Detect which cell encompasses the target text, then output its [X, Y] center coordinate. 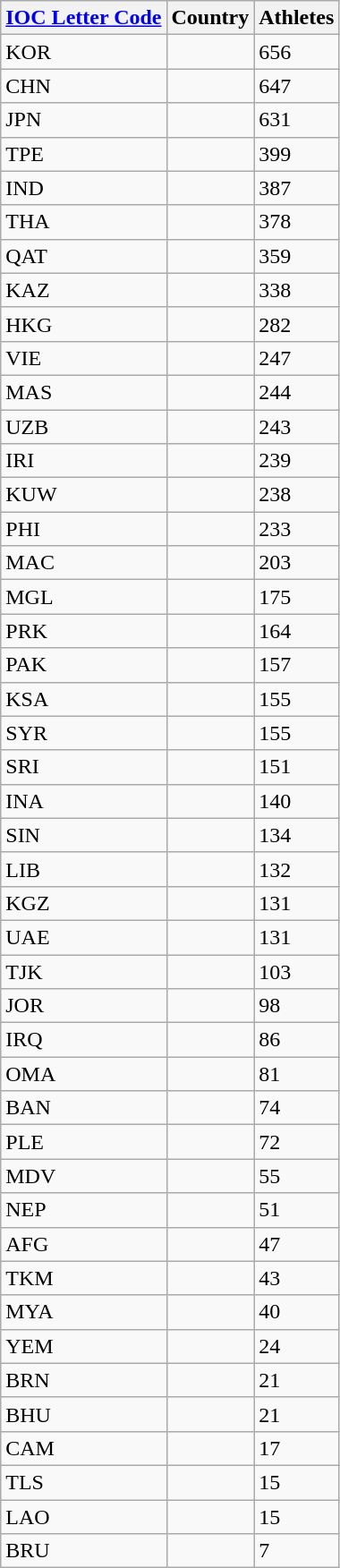
INA [84, 801]
THA [84, 222]
51 [297, 1210]
233 [297, 529]
BRN [84, 1380]
7 [297, 1551]
399 [297, 154]
Athletes [297, 18]
UAE [84, 937]
47 [297, 1244]
203 [297, 563]
PLE [84, 1142]
175 [297, 597]
SRI [84, 767]
YEM [84, 1346]
CHN [84, 86]
72 [297, 1142]
43 [297, 1278]
164 [297, 631]
BRU [84, 1551]
387 [297, 188]
PRK [84, 631]
17 [297, 1448]
LAO [84, 1517]
MAC [84, 563]
BHU [84, 1414]
40 [297, 1312]
338 [297, 290]
PHI [84, 529]
247 [297, 358]
CAM [84, 1448]
Country [210, 18]
282 [297, 324]
IND [84, 188]
151 [297, 767]
UZB [84, 427]
PAK [84, 665]
QAT [84, 256]
81 [297, 1074]
MAS [84, 392]
JOR [84, 1006]
MGL [84, 597]
JPN [84, 120]
157 [297, 665]
LIB [84, 869]
140 [297, 801]
AFG [84, 1244]
NEP [84, 1210]
KOR [84, 52]
244 [297, 392]
238 [297, 495]
VIE [84, 358]
378 [297, 222]
656 [297, 52]
103 [297, 971]
KUW [84, 495]
OMA [84, 1074]
IRI [84, 461]
74 [297, 1108]
134 [297, 835]
24 [297, 1346]
98 [297, 1006]
MYA [84, 1312]
TPE [84, 154]
IOC Letter Code [84, 18]
IRQ [84, 1040]
86 [297, 1040]
MDV [84, 1176]
SYR [84, 733]
BAN [84, 1108]
239 [297, 461]
KSA [84, 699]
SIN [84, 835]
HKG [84, 324]
132 [297, 869]
631 [297, 120]
KGZ [84, 903]
TLS [84, 1482]
243 [297, 427]
TKM [84, 1278]
TJK [84, 971]
55 [297, 1176]
647 [297, 86]
KAZ [84, 290]
359 [297, 256]
